Determine the [X, Y] coordinate at the center of the cell enclosing the given text.  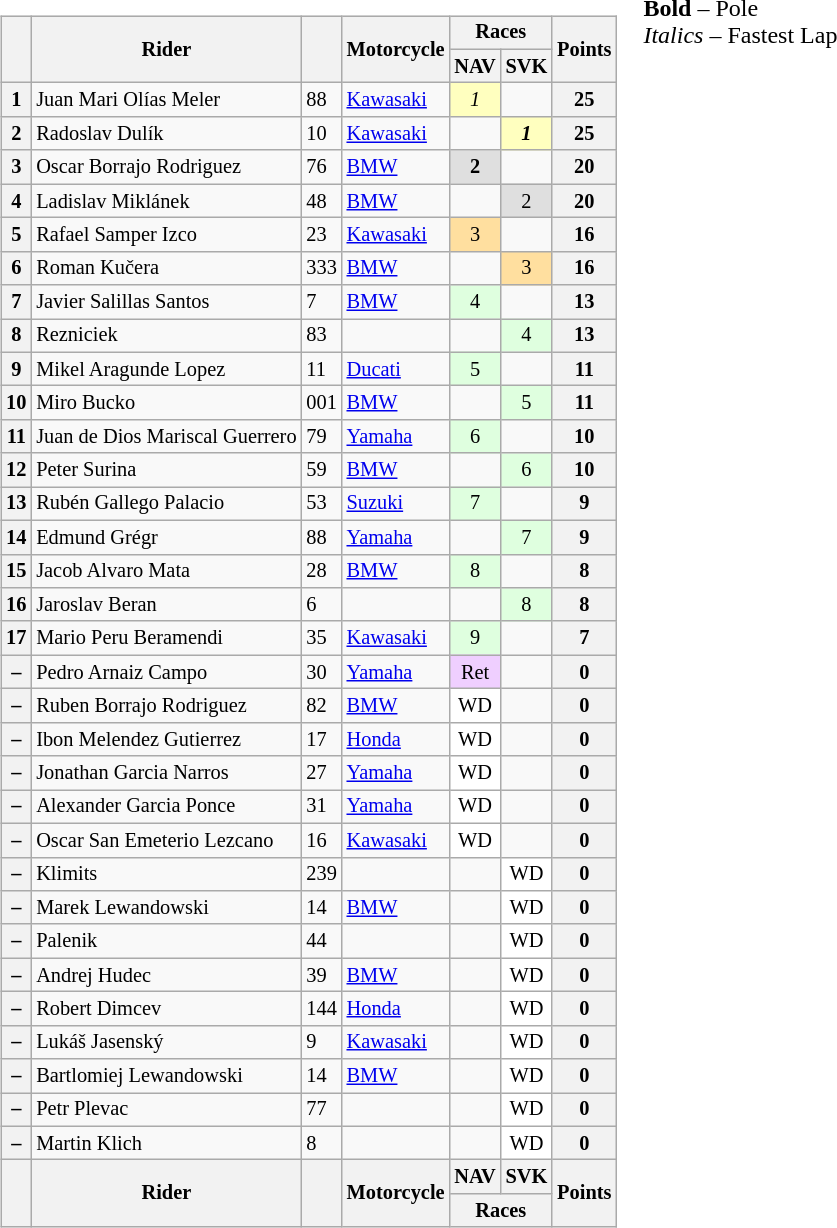
59 [321, 470]
239 [321, 874]
27 [321, 773]
Radoslav Dulík [166, 134]
Oscar Borrajo Rodriguez [166, 167]
Alexander Garcia Ponce [166, 807]
Jaroslav Beran [166, 605]
Palenik [166, 941]
Ret [474, 672]
53 [321, 504]
Martin Klich [166, 1143]
15 [16, 571]
Jonathan Garcia Narros [166, 773]
Suzuki [396, 504]
Mario Peru Beramendi [166, 638]
77 [321, 1110]
Javier Salillas Santos [166, 302]
333 [321, 268]
79 [321, 437]
Andrej Hudec [166, 975]
23 [321, 235]
Miro Bucko [166, 403]
144 [321, 1009]
Klimits [166, 874]
76 [321, 167]
Ruben Borrajo Rodriguez [166, 706]
35 [321, 638]
Edmund Grégr [166, 537]
Ibon Melendez Gutierrez [166, 739]
82 [321, 706]
Oscar San Emeterio Lezcano [166, 840]
Marek Lewandowski [166, 908]
48 [321, 201]
44 [321, 941]
Pedro Arnaiz Campo [166, 672]
Roman Kučera [166, 268]
31 [321, 807]
83 [321, 336]
39 [321, 975]
Mikel Aragunde Lopez [166, 369]
Peter Surina [166, 470]
Juan de Dios Mariscal Guerrero [166, 437]
28 [321, 571]
12 [16, 470]
Rubén Gallego Palacio [166, 504]
Ladislav Miklánek [166, 201]
Ducati [396, 369]
Rezniciek [166, 336]
Lukáš Jasenský [166, 1042]
Bartlomiej Lewandowski [166, 1076]
Jacob Alvaro Mata [166, 571]
001 [321, 403]
Robert Dimcev [166, 1009]
Petr Plevac [166, 1110]
30 [321, 672]
Juan Mari Olías Meler [166, 100]
Rafael Samper Izco [166, 235]
